Capture the cell that displays the provided text and extract its (x, y) central coordinate. 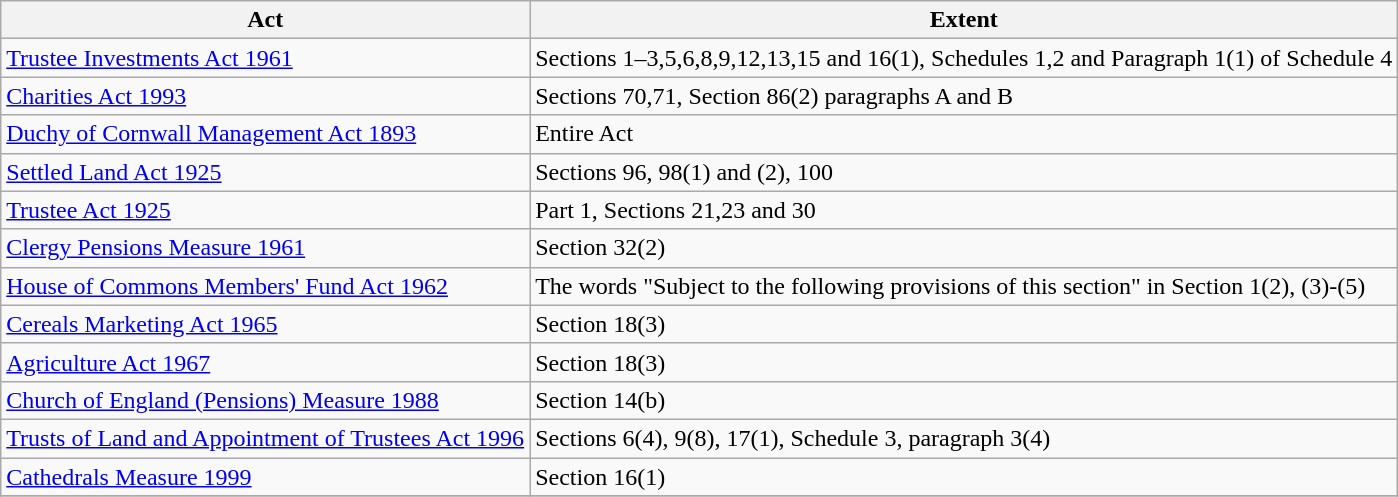
Section 16(1) (964, 477)
Sections 70,71, Section 86(2) paragraphs A and B (964, 96)
Sections 1–3,5,6,8,9,12,13,15 and 16(1), Schedules 1,2 and Paragraph 1(1) of Schedule 4 (964, 58)
Section 32(2) (964, 248)
Charities Act 1993 (266, 96)
Part 1, Sections 21,23 and 30 (964, 210)
Duchy of Cornwall Management Act 1893 (266, 134)
Section 14(b) (964, 400)
Act (266, 20)
Trustee Act 1925 (266, 210)
Extent (964, 20)
Clergy Pensions Measure 1961 (266, 248)
The words "Subject to the following provisions of this section" in Section 1(2), (3)-(5) (964, 286)
House of Commons Members' Fund Act 1962 (266, 286)
Agriculture Act 1967 (266, 362)
Cathedrals Measure 1999 (266, 477)
Church of England (Pensions) Measure 1988 (266, 400)
Trustee Investments Act 1961 (266, 58)
Entire Act (964, 134)
Sections 96, 98(1) and (2), 100 (964, 172)
Settled Land Act 1925 (266, 172)
Sections 6(4), 9(8), 17(1), Schedule 3, paragraph 3(4) (964, 438)
Trusts of Land and Appointment of Trustees Act 1996 (266, 438)
Cereals Marketing Act 1965 (266, 324)
